Identify which cell holds the provided text, then report its [x, y] central coordinate. 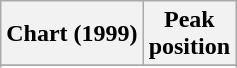
Peakposition [189, 34]
Chart (1999) [72, 34]
